For the text-containing cell, return its midpoint in (x, y) coordinate format. 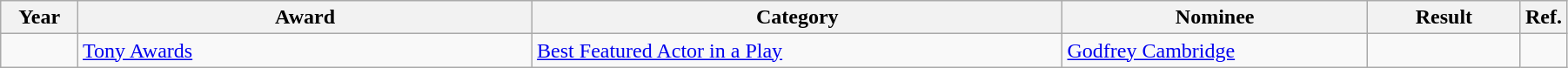
Nominee (1215, 17)
Best Featured Actor in a Play (797, 51)
Result (1444, 17)
Ref. (1544, 17)
Category (797, 17)
Award (305, 17)
Godfrey Cambridge (1215, 51)
Year (40, 17)
Tony Awards (305, 51)
